For the text-containing cell, return its midpoint in [X, Y] coordinate format. 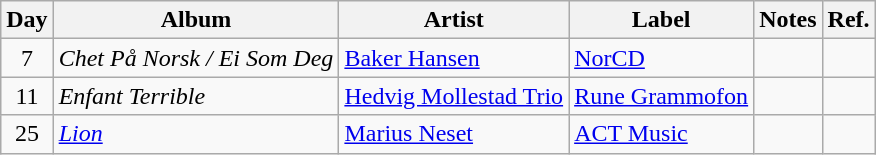
Day [27, 20]
25 [27, 134]
Chet På Norsk / Ei Som Deg [196, 58]
Ref. [848, 20]
Hedvig Mollestad Trio [454, 96]
Enfant Terrible [196, 96]
Album [196, 20]
Marius Neset [454, 134]
Lion [196, 134]
Baker Hansen [454, 58]
ACT Music [662, 134]
7 [27, 58]
Rune Grammofon [662, 96]
Label [662, 20]
11 [27, 96]
NorCD [662, 58]
Notes [788, 20]
Artist [454, 20]
